Pinpoint the cell where the given text exists, returning its (X, Y) midpoint coordinate. 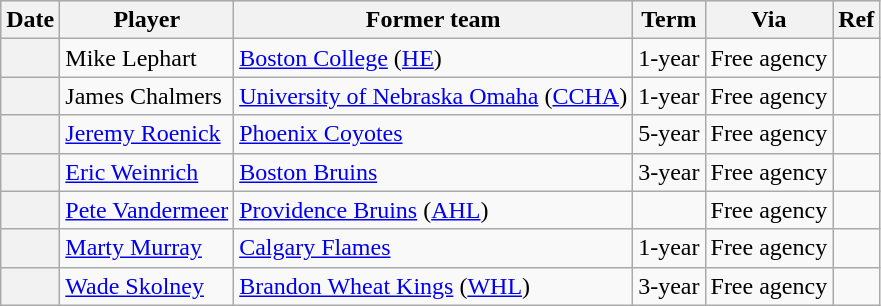
Eric Weinrich (147, 172)
Via (769, 20)
Date (30, 20)
Former team (434, 20)
Boston College (HE) (434, 58)
Player (147, 20)
Term (669, 20)
Mike Lephart (147, 58)
Calgary Flames (434, 248)
Wade Skolney (147, 286)
Providence Bruins (AHL) (434, 210)
James Chalmers (147, 96)
Boston Bruins (434, 172)
Brandon Wheat Kings (WHL) (434, 286)
Pete Vandermeer (147, 210)
Ref (856, 20)
5-year (669, 134)
Jeremy Roenick (147, 134)
Phoenix Coyotes (434, 134)
Marty Murray (147, 248)
University of Nebraska Omaha (CCHA) (434, 96)
